Search for the cell housing the specified text and yield its [X, Y] center coordinate. 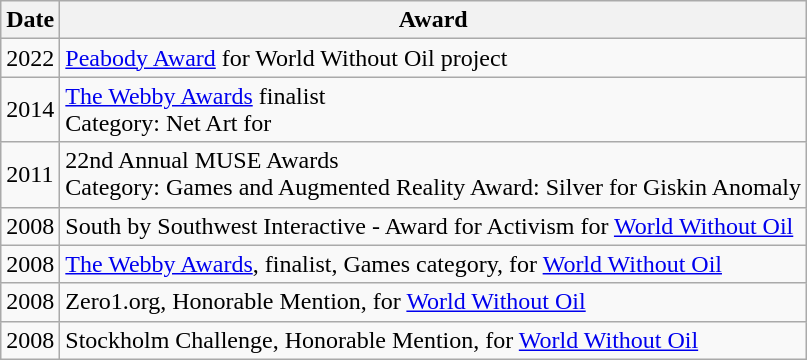
2022 [30, 58]
Zero1.org, Honorable Mention, for World Without Oil [434, 302]
Award [434, 20]
2014 [30, 110]
The Webby Awards finalistCategory: Net Art for [434, 110]
Peabody Award for World Without Oil project [434, 58]
South by Southwest Interactive - Award for Activism for World Without Oil [434, 226]
2011 [30, 174]
The Webby Awards, finalist, Games category, for World Without Oil [434, 264]
Stockholm Challenge, Honorable Mention, for World Without Oil [434, 340]
Date [30, 20]
22nd Annual MUSE AwardsCategory: Games and Augmented Reality Award: Silver for Giskin Anomaly [434, 174]
